Determine the [X, Y] coordinate at the center of the cell enclosing the given text.  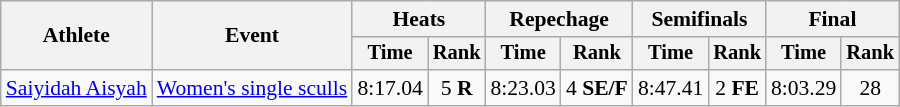
Final [832, 19]
Athlete [76, 36]
8:17.04 [390, 88]
8:47.41 [670, 88]
Semifinals [700, 19]
2 FE [737, 88]
Heats [418, 19]
Event [252, 36]
Saiyidah Aisyah [76, 88]
8:23.03 [522, 88]
Women's single sculls [252, 88]
8:03.29 [804, 88]
5 R [457, 88]
28 [870, 88]
4 SE/F [597, 88]
Repechage [558, 19]
